Find where the given text appears and provide that cell's center as (x, y) coordinate. 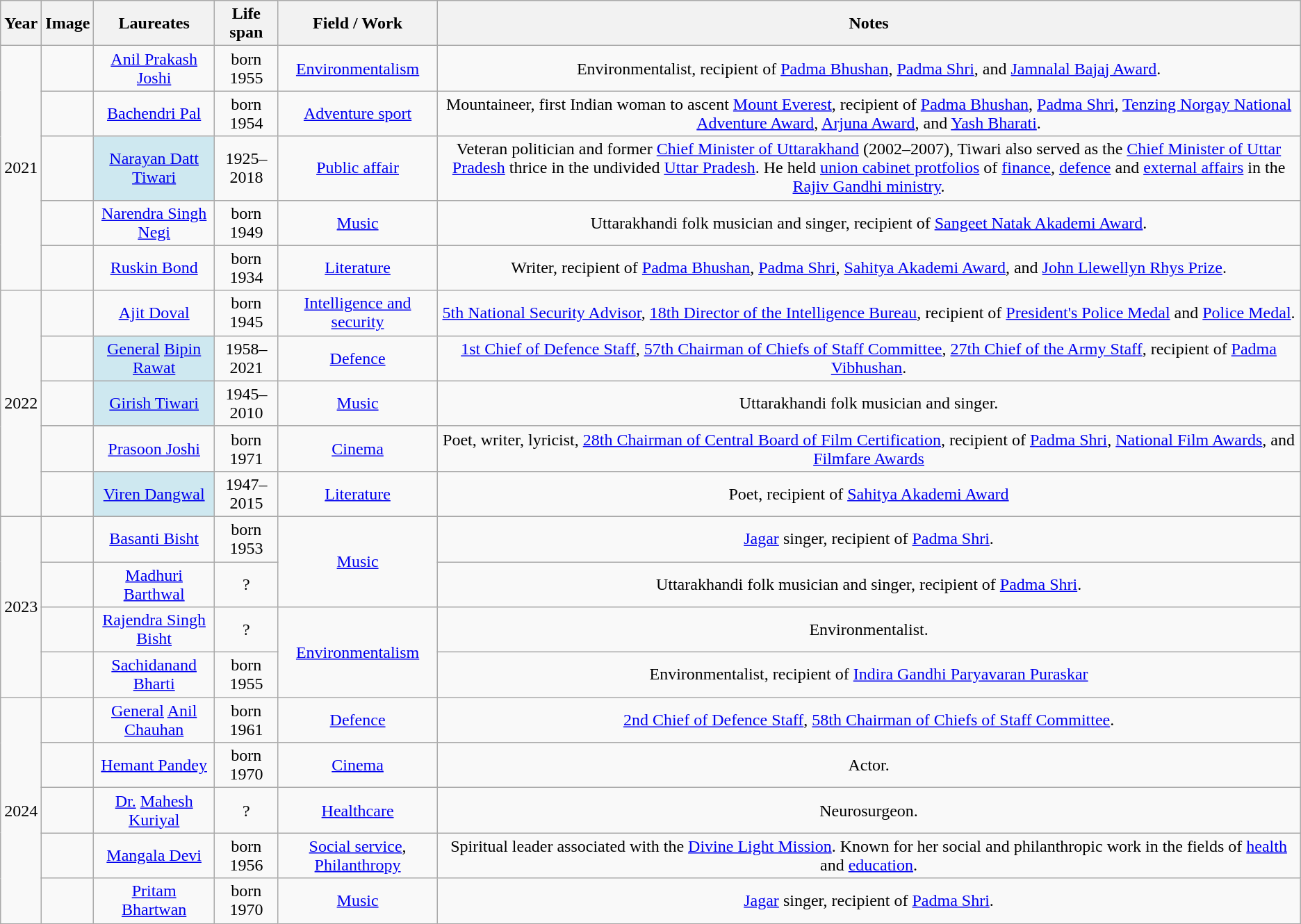
General Bipin Rawat (154, 358)
Environmentalist, recipient of Padma Bhushan, Padma Shri, and Jamnalal Bajaj Award. (869, 68)
Uttarakhandi folk musician and singer. (869, 403)
Narayan Datt Tiwari (154, 168)
Poet, writer, lyricist, 28th Chairman of Central Board of Film Certification, recipient of Padma Shri, National Film Awards, and Filmfare Awards (869, 449)
Environmentalist. (869, 629)
Healthcare (357, 810)
Narendra Singh Negi (154, 222)
Sachidanand Bharti (154, 675)
born 1949 (246, 222)
Adventure sport (357, 114)
born 1961 (246, 720)
Ruskin Bond (154, 268)
2nd Chief of Defence Staff, 58th Chairman of Chiefs of Staff Committee. (869, 720)
Ajit Doval (154, 313)
born 1945 (246, 313)
Mangala Devi (154, 856)
Notes (869, 24)
5th National Security Advisor, 18th Director of the Intelligence Bureau, recipient of President's Police Medal and Police Medal. (869, 313)
Dr. Mahesh Kuriyal (154, 810)
Neurosurgeon. (869, 810)
Actor. (869, 766)
Prasoon Joshi (154, 449)
Environmentalist, recipient of Indira Gandhi Paryavaran Puraskar (869, 675)
2021 (21, 168)
Hemant Pandey (154, 766)
Field / Work (357, 24)
Social service, Philanthropy (357, 856)
born 1954 (246, 114)
1947–2015 (246, 493)
1925–2018 (246, 168)
1945–2010 (246, 403)
2022 (21, 403)
Viren Dangwal (154, 493)
Writer, recipient of Padma Bhushan, Padma Shri, Sahitya Akademi Award, and John Llewellyn Rhys Prize. (869, 268)
2024 (21, 810)
Girish Tiwari (154, 403)
Public affair (357, 168)
2023 (21, 607)
Bachendri Pal (154, 114)
Laureates (154, 24)
Basanti Bisht (154, 539)
Pritam Bhartwan (154, 900)
Spiritual leader associated with the Divine Light Mission. Known for her social and philanthropic work in the fields of health and education. (869, 856)
Rajendra Singh Bisht (154, 629)
Life span (246, 24)
born 1971 (246, 449)
Intelligence and security (357, 313)
Uttarakhandi folk musician and singer, recipient of Sangeet Natak Akademi Award. (869, 222)
Uttarakhandi folk musician and singer, recipient of Padma Shri. (869, 584)
1st Chief of Defence Staff, 57th Chairman of Chiefs of Staff Committee, 27th Chief of the Army Staff, recipient of Padma Vibhushan. (869, 358)
Poet, recipient of Sahitya Akademi Award (869, 493)
1958–2021 (246, 358)
born 1953 (246, 539)
Madhuri Barthwal (154, 584)
Year (21, 24)
Anil Prakash Joshi (154, 68)
Image (68, 24)
General Anil Chauhan (154, 720)
born 1956 (246, 856)
born 1934 (246, 268)
